Scan for the cell matching the given text and deliver its [X, Y] coordinate at center. 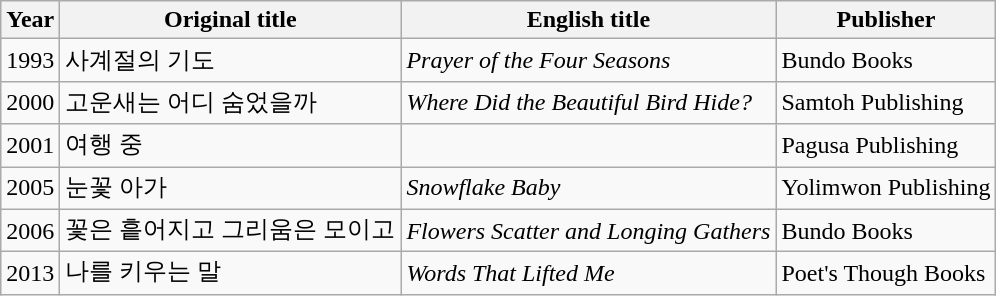
2000 [30, 102]
2005 [30, 188]
Yolimwon Publishing [886, 188]
Year [30, 20]
눈꽃 아가 [230, 188]
1993 [30, 60]
2013 [30, 274]
English title [588, 20]
2001 [30, 146]
Original title [230, 20]
사계절의 기도 [230, 60]
꽃은 흩어지고 그리움은 모이고 [230, 230]
Where Did the Beautiful Bird Hide? [588, 102]
여행 중 [230, 146]
고운새는 어디 숨었을까 [230, 102]
Prayer of the Four Seasons [588, 60]
Poet's Though Books [886, 274]
Samtoh Publishing [886, 102]
Words That Lifted Me [588, 274]
Flowers Scatter and Longing Gathers [588, 230]
2006 [30, 230]
Pagusa Publishing [886, 146]
나를 키우는 말 [230, 274]
Snowflake Baby [588, 188]
Publisher [886, 20]
